For the text-containing cell, return its midpoint in (x, y) coordinate format. 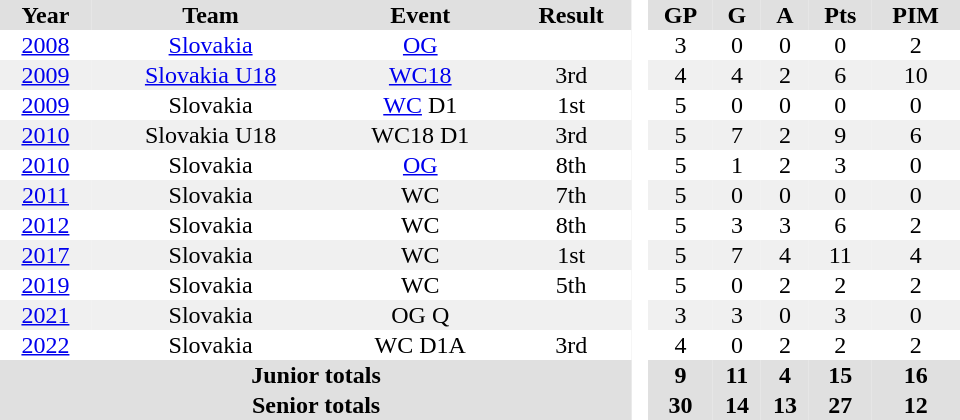
WC18 (420, 75)
16 (916, 375)
WC D1 (420, 105)
Senior totals (316, 405)
7th (571, 195)
27 (840, 405)
Pts (840, 15)
Event (420, 15)
Year (46, 15)
2022 (46, 345)
OG Q (420, 315)
15 (840, 375)
12 (916, 405)
WC18 D1 (420, 135)
2017 (46, 255)
GP (680, 15)
PIM (916, 15)
5th (571, 285)
WC D1A (420, 345)
G (737, 15)
Junior totals (316, 375)
2008 (46, 45)
2012 (46, 225)
1 (737, 165)
13 (785, 405)
30 (680, 405)
14 (737, 405)
2021 (46, 315)
10 (916, 75)
Result (571, 15)
A (785, 15)
Team (210, 15)
2019 (46, 285)
2011 (46, 195)
